Search for the cell housing the specified text and yield its (x, y) center coordinate. 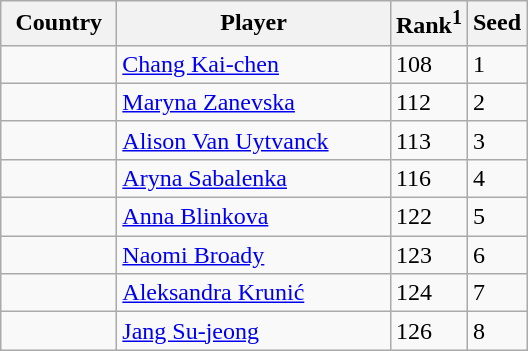
123 (428, 255)
1 (496, 64)
Aryna Sabalenka (254, 178)
Chang Kai-chen (254, 64)
Player (254, 24)
Aleksandra Krunić (254, 293)
7 (496, 293)
5 (496, 217)
108 (428, 64)
Rank1 (428, 24)
3 (496, 140)
6 (496, 255)
116 (428, 178)
124 (428, 293)
Country (59, 24)
4 (496, 178)
Maryna Zanevska (254, 102)
Alison Van Uytvanck (254, 140)
Seed (496, 24)
126 (428, 331)
112 (428, 102)
113 (428, 140)
Jang Su-jeong (254, 331)
2 (496, 102)
8 (496, 331)
122 (428, 217)
Anna Blinkova (254, 217)
Naomi Broady (254, 255)
